Locate the cell with the specified text and output its [X, Y] center coordinate. 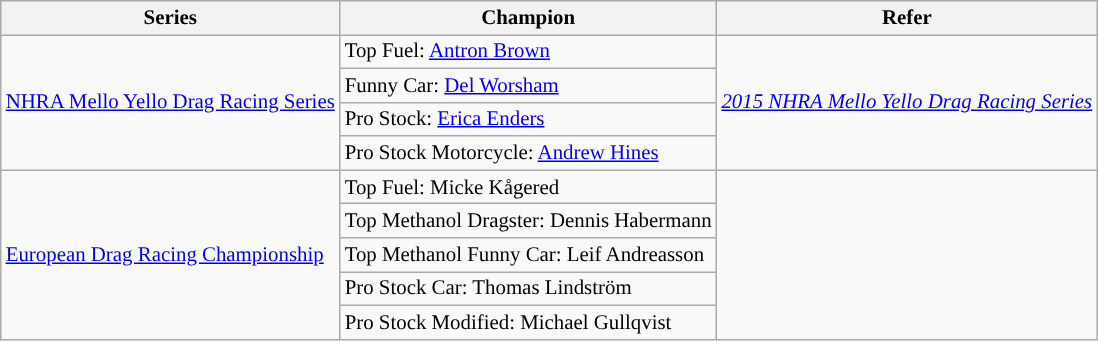
European Drag Racing Championship [170, 254]
Pro Stock Motorcycle: Andrew Hines [528, 153]
Refer [908, 18]
Series [170, 18]
2015 NHRA Mello Yello Drag Racing Series [908, 102]
Top Fuel: Micke Kågered [528, 187]
Top Methanol Dragster: Dennis Habermann [528, 221]
Pro Stock Car: Thomas Lindström [528, 288]
Funny Car: Del Worsham [528, 85]
NHRA Mello Yello Drag Racing Series [170, 102]
Top Methanol Funny Car: Leif Andreasson [528, 255]
Top Fuel: Antron Brown [528, 51]
Champion [528, 18]
Pro Stock: Erica Enders [528, 119]
Pro Stock Modified: Michael Gullqvist [528, 322]
